Scan for the cell matching the given text and deliver its (X, Y) coordinate at center. 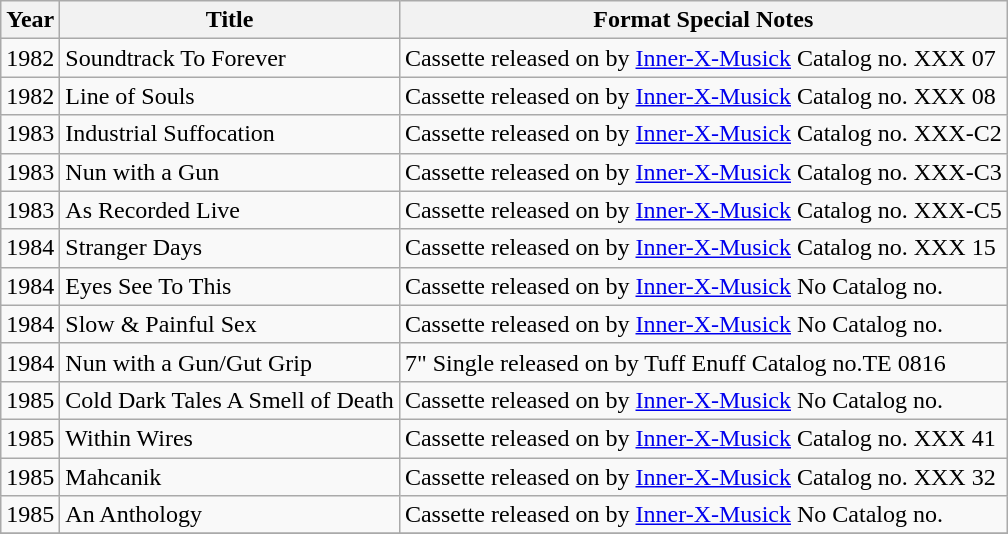
Cassette released on by Inner-X-Musick Catalog no. XXX-C5 (703, 210)
Line of Souls (230, 96)
Cold Dark Tales A Smell of Death (230, 400)
Cassette released on by Inner-X-Musick Catalog no. XXX 32 (703, 477)
Cassette released on by Inner-X-Musick Catalog no. XXX 08 (703, 96)
As Recorded Live (230, 210)
Cassette released on by Inner-X-Musick Catalog no. XXX 07 (703, 58)
7" Single released on by Tuff Enuff Catalog no.TE 0816 (703, 362)
Industrial Suffocation (230, 134)
Nun with a Gun/Gut Grip (230, 362)
Slow & Painful Sex (230, 324)
Within Wires (230, 438)
Year (30, 20)
Mahcanik (230, 477)
An Anthology (230, 515)
Stranger Days (230, 248)
Cassette released on by Inner-X-Musick Catalog no. XXX 41 (703, 438)
Soundtrack To Forever (230, 58)
Cassette released on by Inner-X-Musick Catalog no. XXX 15 (703, 248)
Cassette released on by Inner-X-Musick Catalog no. XXX-C2 (703, 134)
Title (230, 20)
Nun with a Gun (230, 172)
Cassette released on by Inner-X-Musick Catalog no. XXX-C3 (703, 172)
Eyes See To This (230, 286)
Format Special Notes (703, 20)
